Search for the cell housing the specified text and yield its [X, Y] center coordinate. 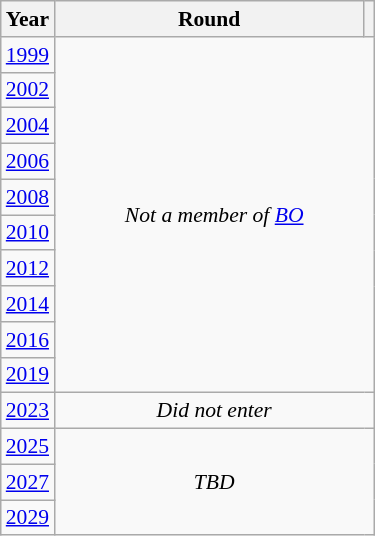
2008 [28, 197]
Round [209, 19]
2002 [28, 90]
2014 [28, 304]
2023 [28, 411]
2019 [28, 375]
2010 [28, 233]
1999 [28, 55]
2006 [28, 162]
Not a member of BO [214, 215]
2029 [28, 518]
Year [28, 19]
2025 [28, 447]
Did not enter [214, 411]
2016 [28, 340]
2027 [28, 482]
TBD [214, 482]
2012 [28, 269]
2004 [28, 126]
